Return the (x, y) coordinate for the center point of the cell that contains the specified text.  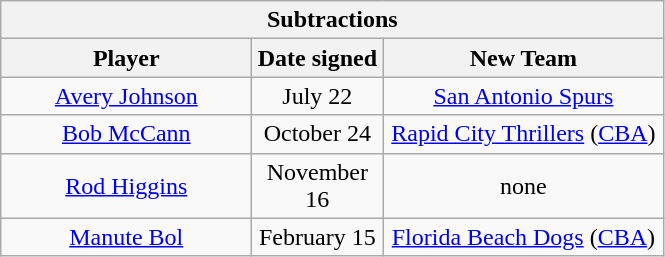
July 22 (318, 96)
San Antonio Spurs (524, 96)
Manute Bol (126, 237)
none (524, 186)
Subtractions (332, 20)
Rod Higgins (126, 186)
Bob McCann (126, 134)
Date signed (318, 58)
October 24 (318, 134)
November 16 (318, 186)
Player (126, 58)
New Team (524, 58)
Avery Johnson (126, 96)
Rapid City Thrillers (CBA) (524, 134)
Florida Beach Dogs (CBA) (524, 237)
February 15 (318, 237)
